Detect which cell encompasses the target text, then output its (X, Y) center coordinate. 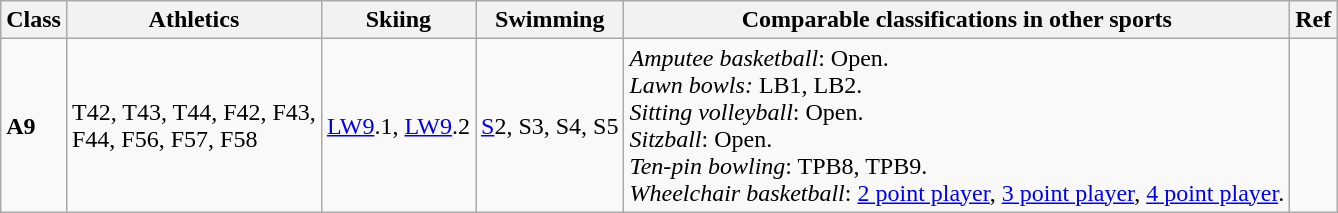
T42, T43, T44, F42, F43,F44, F56, F57, F58 (194, 126)
Swimming (550, 20)
Skiing (398, 20)
A9 (34, 126)
Class (34, 20)
Comparable classifications in other sports (957, 20)
Athletics (194, 20)
S2, S3, S4, S5 (550, 126)
Ref (1314, 20)
LW9.1, LW9.2 (398, 126)
